Scan for the cell matching the given text and deliver its [X, Y] coordinate at center. 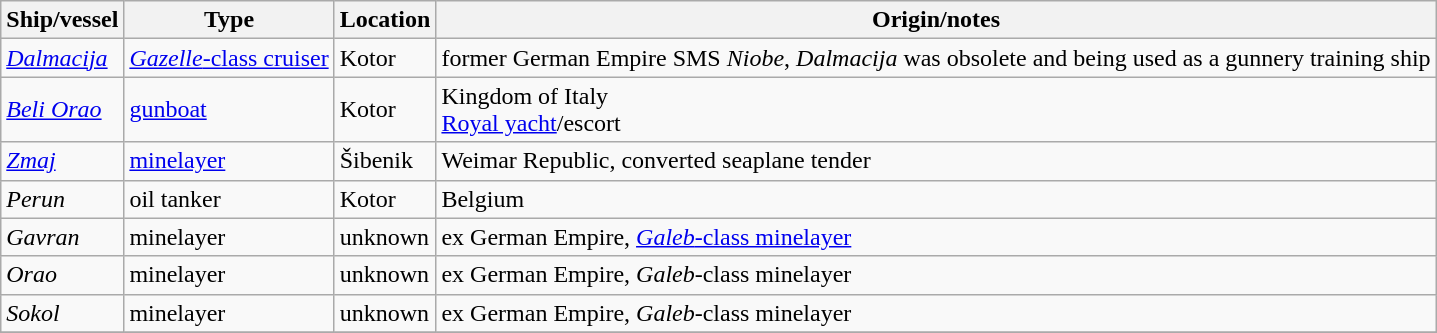
Šibenik [385, 161]
Type [229, 20]
Weimar Republic, converted seaplane tender [936, 161]
Gazelle-class cruiser [229, 58]
Beli Orao [62, 110]
Ship/vessel [62, 20]
Sokol [62, 313]
Belgium [936, 199]
Kingdom of ItalyRoyal yacht/escort [936, 110]
oil tanker [229, 199]
Dalmacija [62, 58]
Perun [62, 199]
former German Empire SMS Niobe, Dalmacija was obsolete and being used as a gunnery training ship [936, 58]
Origin/notes [936, 20]
gunboat [229, 110]
Gavran [62, 237]
Zmaj [62, 161]
Location [385, 20]
Orao [62, 275]
